Pinpoint the cell where the given text exists, returning its [X, Y] midpoint coordinate. 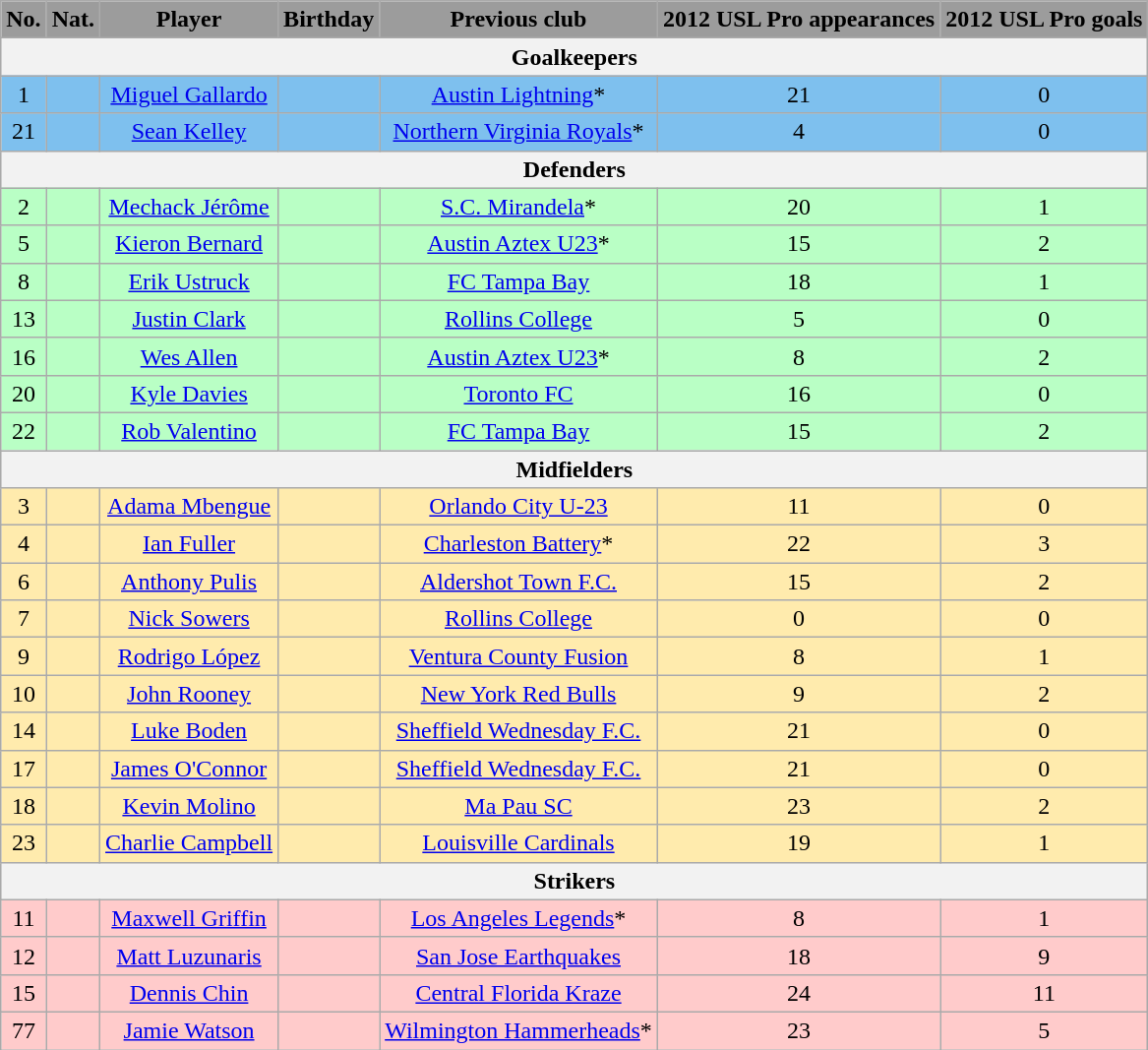
Charleston Battery* [519, 544]
John Rooney [189, 694]
Charlie Campbell [189, 843]
Central Florida Kraze [519, 993]
No. [24, 20]
Austin Lightning* [519, 94]
7 [24, 619]
Nat. [73, 20]
Nick Sowers [189, 619]
New York Red Bulls [519, 694]
14 [24, 731]
Northern Virginia Royals* [519, 132]
Previous club [519, 20]
Sean Kelley [189, 132]
Matt Luzunaris [189, 956]
Player [189, 20]
Louisville Cardinals [519, 843]
Aldershot Town F.C. [519, 582]
Kevin Molino [189, 806]
Wes Allen [189, 356]
24 [799, 993]
Goalkeepers [574, 57]
Ma Pau SC [519, 806]
Jamie Watson [189, 1030]
Defenders [574, 169]
Orlando City U-23 [519, 507]
Miguel Gallardo [189, 94]
Ian Fuller [189, 544]
2012 USL Pro goals [1045, 20]
19 [799, 843]
Mechack Jérôme [189, 207]
2012 USL Pro appearances [799, 20]
S.C. Mirandela* [519, 207]
Rob Valentino [189, 431]
Adama Mbengue [189, 507]
Maxwell Griffin [189, 918]
Kyle Davies [189, 394]
13 [24, 319]
San Jose Earthquakes [519, 956]
6 [24, 582]
Midfielders [574, 469]
Dennis Chin [189, 993]
James O'Connor [189, 769]
Luke Boden [189, 731]
10 [24, 694]
Los Angeles Legends* [519, 918]
Ventura County Fusion [519, 656]
Anthony Pulis [189, 582]
Kieron Bernard [189, 244]
12 [24, 956]
Erik Ustruck [189, 281]
Birthday [329, 20]
77 [24, 1030]
Wilmington Hammerheads* [519, 1030]
Toronto FC [519, 394]
17 [24, 769]
Rodrigo López [189, 656]
Justin Clark [189, 319]
Strikers [574, 881]
